Locate the cell with the specified text and output its (x, y) center coordinate. 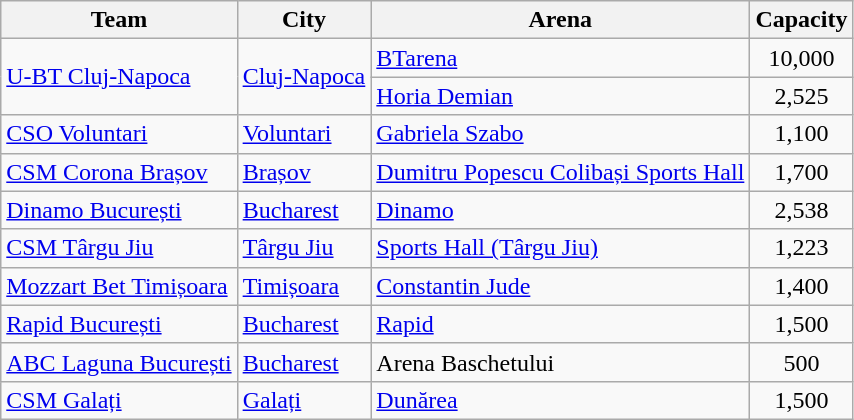
Arena Baschetului (560, 362)
Dinamo (560, 210)
1,400 (802, 286)
Capacity (802, 20)
Arena (560, 20)
Rapid (560, 324)
Constantin Jude (560, 286)
Brașov (304, 172)
Dunărea (560, 400)
Horia Demian (560, 96)
Voluntari (304, 134)
2,538 (802, 210)
Cluj-Napoca (304, 77)
Sports Hall (Târgu Jiu) (560, 248)
1,700 (802, 172)
Dinamo București (119, 210)
Team (119, 20)
Timișoara (304, 286)
2,525 (802, 96)
CSM Galați (119, 400)
1,100 (802, 134)
Rapid București (119, 324)
Târgu Jiu (304, 248)
BTarena (560, 58)
City (304, 20)
Gabriela Szabo (560, 134)
Mozzart Bet Timișoara (119, 286)
10,000 (802, 58)
CSM Târgu Jiu (119, 248)
Galați (304, 400)
1,223 (802, 248)
500 (802, 362)
U-BT Cluj-Napoca (119, 77)
ABC Laguna București (119, 362)
CSO Voluntari (119, 134)
Dumitru Popescu Colibași Sports Hall (560, 172)
CSM Corona Brașov (119, 172)
